Return the (x, y) coordinate for the center point of the cell that contains the specified text.  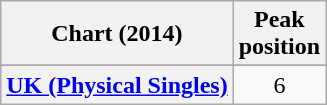
Chart (2014) (117, 34)
6 (279, 85)
UK (Physical Singles) (117, 85)
Peakposition (279, 34)
